Scan for the cell matching the given text and deliver its (x, y) coordinate at center. 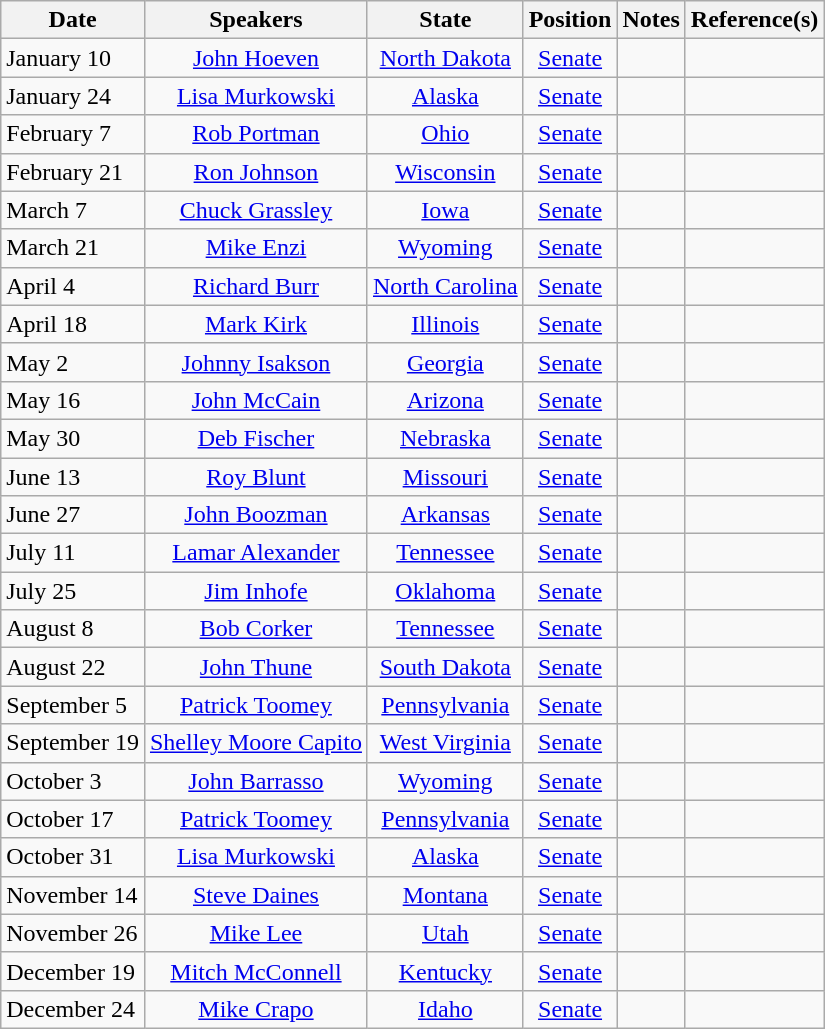
Oklahoma (445, 591)
November 14 (73, 895)
Nebraska (445, 438)
Steve Daines (256, 895)
April 18 (73, 324)
May 2 (73, 362)
Iowa (445, 210)
North Dakota (445, 58)
August 22 (73, 667)
May 30 (73, 438)
October 3 (73, 781)
January 24 (73, 96)
Arkansas (445, 515)
Johnny Isakson (256, 362)
Date (73, 20)
John Thune (256, 667)
Arizona (445, 400)
Notes (651, 20)
Bob Corker (256, 629)
Illinois (445, 324)
April 4 (73, 286)
October 17 (73, 819)
June 13 (73, 477)
March 7 (73, 210)
Roy Blunt (256, 477)
August 8 (73, 629)
John McCain (256, 400)
December 19 (73, 971)
Montana (445, 895)
Jim Inhofe (256, 591)
John Barrasso (256, 781)
South Dakota (445, 667)
September 5 (73, 705)
Ohio (445, 134)
Missouri (445, 477)
Lamar Alexander (256, 553)
October 31 (73, 857)
December 24 (73, 1009)
July 11 (73, 553)
Mark Kirk (256, 324)
Shelley Moore Capito (256, 743)
Ron Johnson (256, 172)
Chuck Grassley (256, 210)
Position (570, 20)
July 25 (73, 591)
Rob Portman (256, 134)
Mike Enzi (256, 248)
North Carolina (445, 286)
Mitch McConnell (256, 971)
Richard Burr (256, 286)
Wisconsin (445, 172)
March 21 (73, 248)
Idaho (445, 1009)
West Virginia (445, 743)
June 27 (73, 515)
September 19 (73, 743)
State (445, 20)
John Hoeven (256, 58)
Mike Crapo (256, 1009)
Mike Lee (256, 933)
John Boozman (256, 515)
Kentucky (445, 971)
Georgia (445, 362)
January 10 (73, 58)
Speakers (256, 20)
Utah (445, 933)
Reference(s) (754, 20)
May 16 (73, 400)
November 26 (73, 933)
February 21 (73, 172)
Deb Fischer (256, 438)
February 7 (73, 134)
